Search for the cell housing the specified text and yield its (X, Y) center coordinate. 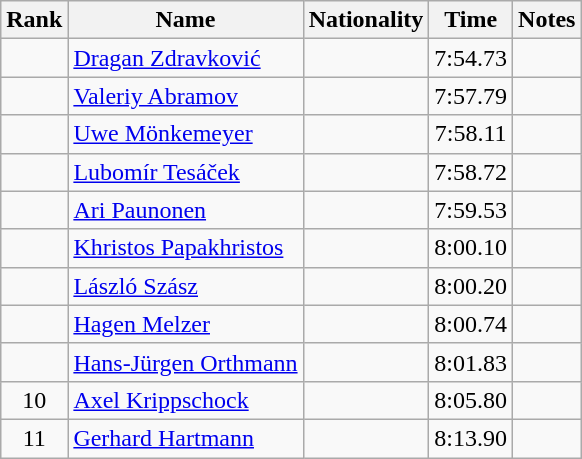
11 (34, 438)
Name (186, 20)
Rank (34, 20)
7:58.72 (471, 172)
Uwe Mönkemeyer (186, 134)
8:01.83 (471, 362)
Ari Paunonen (186, 210)
Lubomír Tesáček (186, 172)
Nationality (366, 20)
10 (34, 400)
8:00.10 (471, 248)
Hans-Jürgen Orthmann (186, 362)
Gerhard Hartmann (186, 438)
8:00.20 (471, 286)
Hagen Melzer (186, 324)
Valeriy Abramov (186, 96)
Axel Krippschock (186, 400)
7:59.53 (471, 210)
Time (471, 20)
László Szász (186, 286)
Dragan Zdravković (186, 58)
Notes (547, 20)
7:54.73 (471, 58)
7:57.79 (471, 96)
Khristos Papakhristos (186, 248)
8:00.74 (471, 324)
7:58.11 (471, 134)
8:13.90 (471, 438)
8:05.80 (471, 400)
